Detect which cell encompasses the target text, then output its [X, Y] center coordinate. 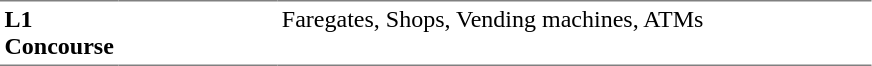
Faregates, Shops, Vending machines, ATMs [574, 33]
L1Concourse [59, 33]
